For the text-containing cell, return its midpoint in [X, Y] coordinate format. 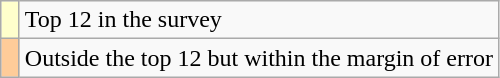
Outside the top 12 but within the margin of error [258, 58]
Top 12 in the survey [258, 20]
